Identify which cell holds the provided text, then report its [x, y] central coordinate. 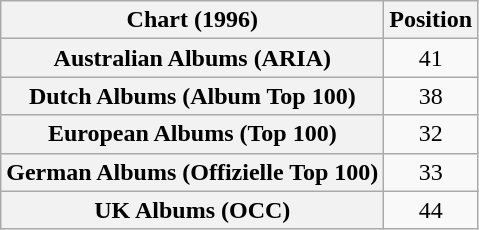
UK Albums (OCC) [192, 210]
European Albums (Top 100) [192, 134]
Position [431, 20]
German Albums (Offizielle Top 100) [192, 172]
Australian Albums (ARIA) [192, 58]
33 [431, 172]
32 [431, 134]
41 [431, 58]
Dutch Albums (Album Top 100) [192, 96]
Chart (1996) [192, 20]
38 [431, 96]
44 [431, 210]
